For the text-containing cell, return its midpoint in (x, y) coordinate format. 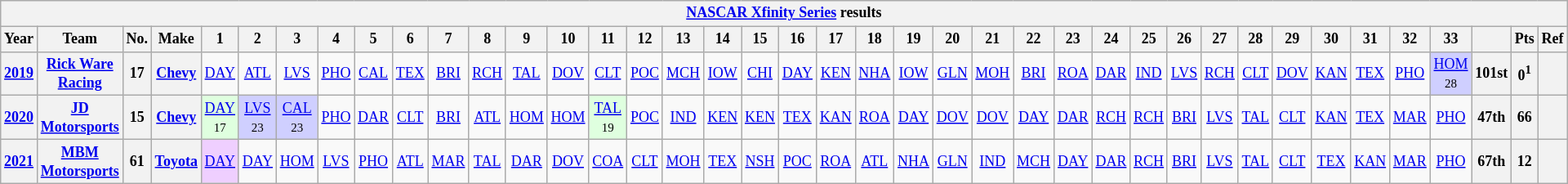
7 (448, 39)
2019 (20, 74)
5 (374, 39)
23 (1073, 39)
No. (137, 39)
Team (80, 39)
1 (220, 39)
16 (797, 39)
TAL19 (608, 118)
NSH (760, 161)
LVS23 (257, 118)
Year (20, 39)
CAL (374, 74)
DAY17 (220, 118)
Rick Ware Racing (80, 74)
10 (568, 39)
Ref (1552, 39)
24 (1111, 39)
21 (993, 39)
27 (1220, 39)
01 (1526, 74)
Make (176, 39)
30 (1331, 39)
9 (526, 39)
28 (1255, 39)
Toyota (176, 161)
3 (297, 39)
31 (1370, 39)
CAL23 (297, 118)
18 (875, 39)
11 (608, 39)
4 (336, 39)
2021 (20, 161)
CHI (760, 74)
JD Motorsports (80, 118)
47th (1491, 118)
25 (1149, 39)
HOM28 (1450, 74)
2020 (20, 118)
Pts (1526, 39)
66 (1526, 118)
61 (137, 161)
22 (1034, 39)
2 (257, 39)
20 (952, 39)
14 (723, 39)
NASCAR Xfinity Series results (784, 13)
19 (914, 39)
COA (608, 161)
8 (488, 39)
32 (1410, 39)
MBM Motorsports (80, 161)
26 (1184, 39)
6 (410, 39)
67th (1491, 161)
29 (1292, 39)
13 (683, 39)
101st (1491, 74)
33 (1450, 39)
